Detect which cell encompasses the target text, then output its (x, y) center coordinate. 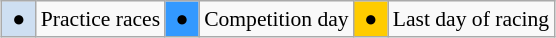
Last day of racing (472, 19)
Practice races (100, 19)
Competition day (276, 19)
